Find where the given text appears and provide that cell's center as (x, y) coordinate. 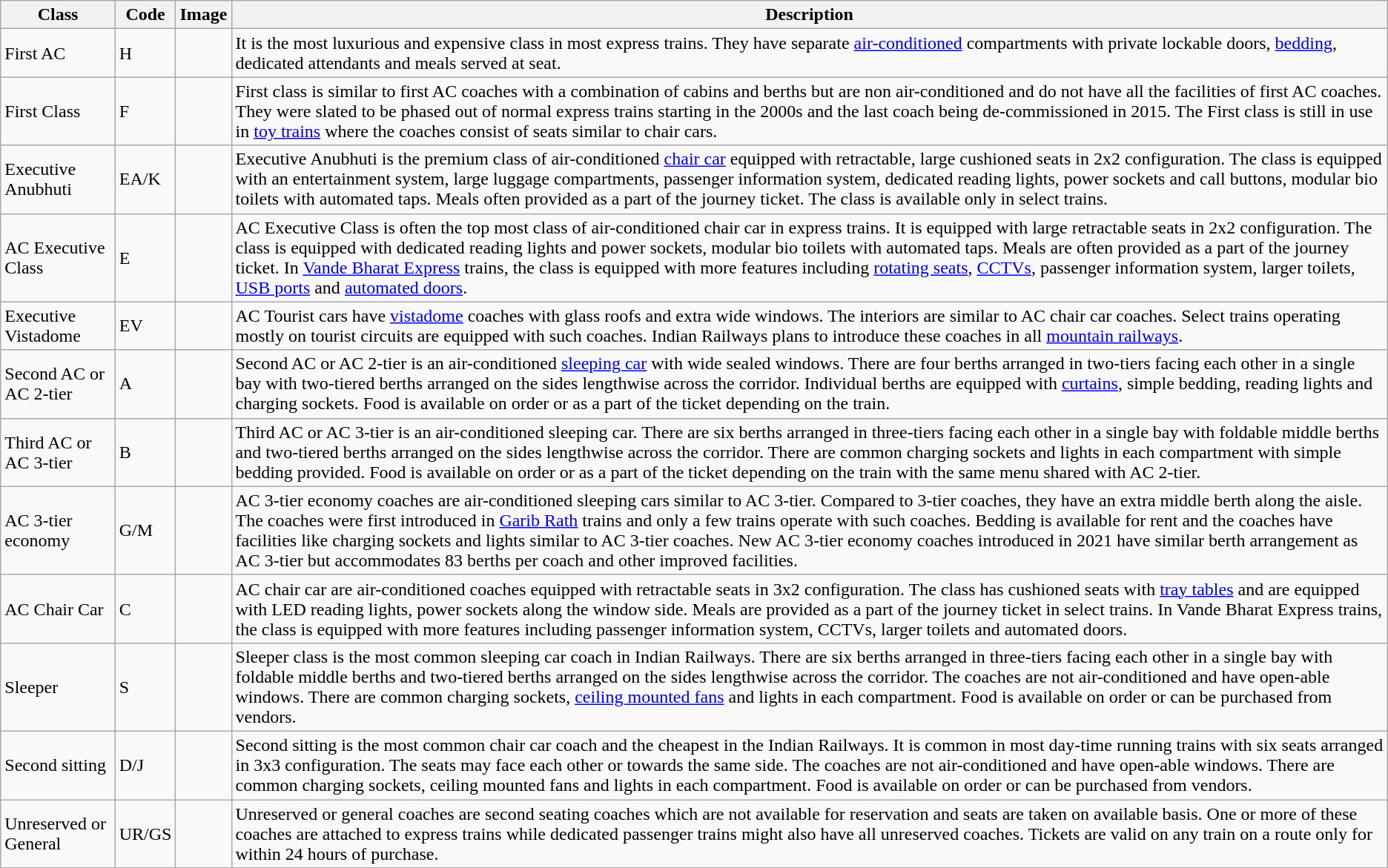
Third AC or AC 3-tier (58, 452)
UR/GS (145, 833)
AC Executive Class (58, 258)
First Class (58, 111)
AC Chair Car (58, 609)
Class (58, 15)
Second AC or AC 2-tier (58, 384)
A (145, 384)
Sleeper (58, 686)
Executive Anubhuti (58, 179)
S (145, 686)
D/J (145, 765)
Code (145, 15)
B (145, 452)
Description (810, 15)
EA/K (145, 179)
F (145, 111)
Image (203, 15)
G/M (145, 531)
E (145, 258)
Executive Vistadome (58, 326)
Unreserved or General (58, 833)
C (145, 609)
AC 3-tier economy (58, 531)
Second sitting (58, 765)
H (145, 53)
First AC (58, 53)
EV (145, 326)
